From the cell containing the given text, extract its center point as [x, y] coordinate. 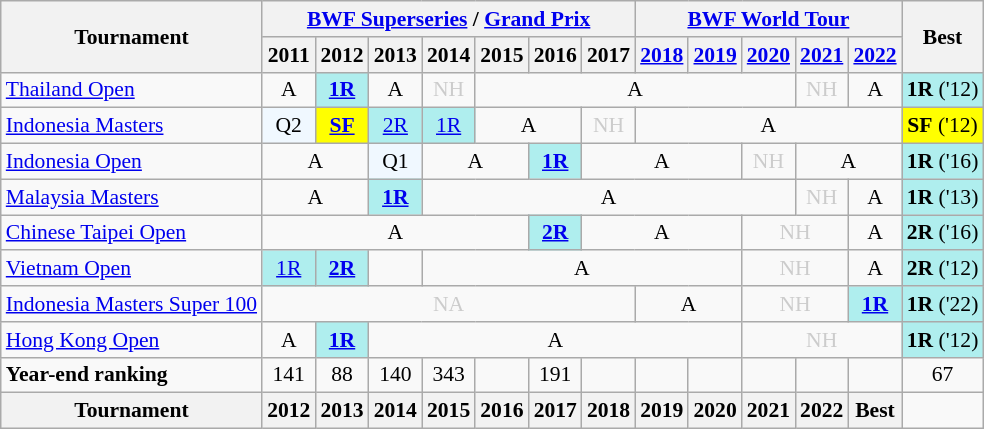
1R ('16) [943, 162]
BWF World Tour [768, 19]
SF [342, 126]
Year-end ranking [132, 375]
Hong Kong Open [132, 340]
Indonesia Masters Super 100 [132, 304]
Indonesia Open [132, 162]
BWF Superseries / Grand Prix [448, 19]
1R ('13) [943, 197]
Vietnam Open [132, 269]
67 [943, 375]
1R ('22) [943, 304]
SF ('12) [943, 126]
191 [556, 375]
2R ('12) [943, 269]
Malaysia Masters [132, 197]
140 [396, 375]
88 [342, 375]
Thailand Open [132, 90]
Q2 [288, 126]
2011 [288, 55]
NA [448, 304]
343 [448, 375]
Chinese Taipei Open [132, 233]
Indonesia Masters [132, 126]
2R ('16) [943, 233]
141 [288, 375]
Q1 [396, 162]
